Capture the cell that displays the provided text and extract its (x, y) central coordinate. 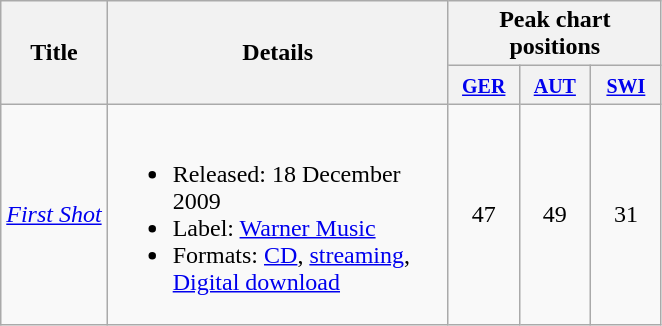
AUT (554, 85)
Released: 18 December 2009Label: Warner MusicFormats: CD, streaming, Digital download (278, 214)
49 (554, 214)
First Shot (54, 214)
Details (278, 52)
GER (484, 85)
Peak chart positions (554, 34)
47 (484, 214)
SWI (626, 85)
Title (54, 52)
31 (626, 214)
